Extract the (X, Y) coordinate from the center of the cell holding the provided text.  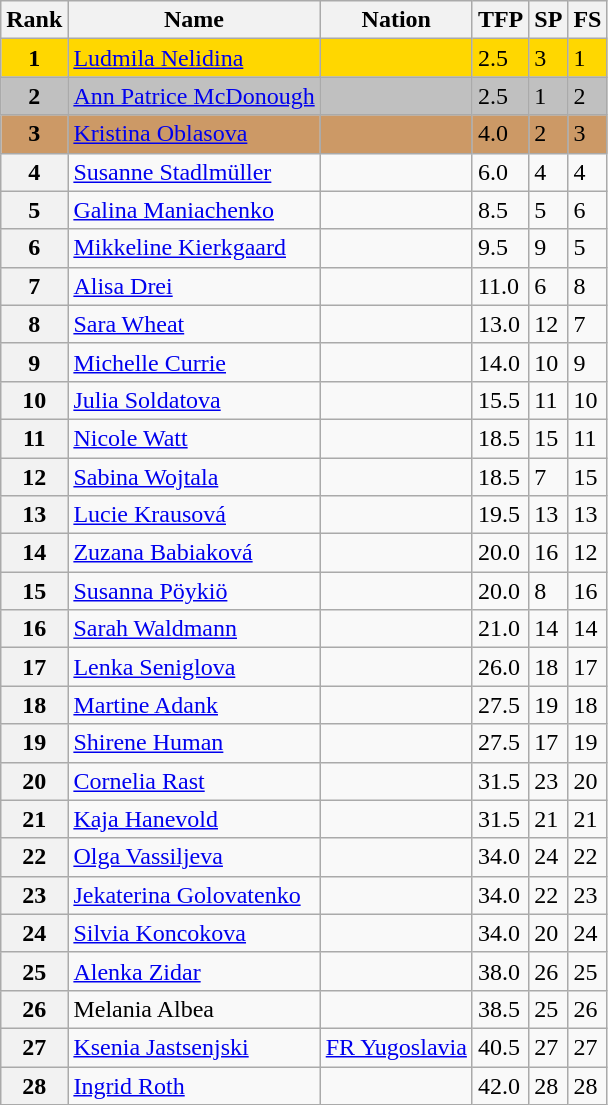
19.5 (500, 515)
Nation (396, 20)
TFP (500, 20)
4.0 (500, 134)
21.0 (500, 629)
Shirene Human (194, 743)
9.5 (500, 248)
38.5 (500, 1009)
Ann Patrice McDonough (194, 96)
6.0 (500, 172)
FS (588, 20)
Michelle Currie (194, 362)
11.0 (500, 286)
Nicole Watt (194, 438)
Ksenia Jastsenjski (194, 1047)
Ludmila Nelidina (194, 58)
Galina Maniachenko (194, 210)
Sabina Wojtala (194, 477)
Mikkeline Kierkgaard (194, 248)
SP (548, 20)
Silvia Koncokova (194, 933)
14.0 (500, 362)
Name (194, 20)
Susanna Pöykiö (194, 591)
42.0 (500, 1085)
Julia Soldatova (194, 400)
Martine Adank (194, 705)
Lenka Seniglova (194, 667)
Kristina Oblasova (194, 134)
Zuzana Babiaková (194, 553)
Lucie Krausová (194, 515)
Jekaterina Golovatenko (194, 895)
26.0 (500, 667)
15.5 (500, 400)
40.5 (500, 1047)
FR Yugoslavia (396, 1047)
13.0 (500, 324)
Alisa Drei (194, 286)
38.0 (500, 971)
Alenka Zidar (194, 971)
Sara Wheat (194, 324)
Susanne Stadlmüller (194, 172)
Melania Albea (194, 1009)
8.5 (500, 210)
Rank (34, 20)
Kaja Hanevold (194, 819)
Olga Vassiljeva (194, 857)
Ingrid Roth (194, 1085)
Cornelia Rast (194, 781)
Sarah Waldmann (194, 629)
